Determine the [X, Y] coordinate at the center of the cell enclosing the given text.  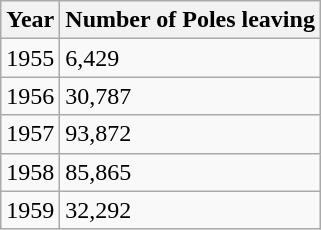
6,429 [190, 58]
Year [30, 20]
1956 [30, 96]
1957 [30, 134]
1958 [30, 172]
85,865 [190, 172]
30,787 [190, 96]
93,872 [190, 134]
Number of Poles leaving [190, 20]
1955 [30, 58]
1959 [30, 210]
32,292 [190, 210]
